Return the (x, y) coordinate for the center point of the cell that contains the specified text.  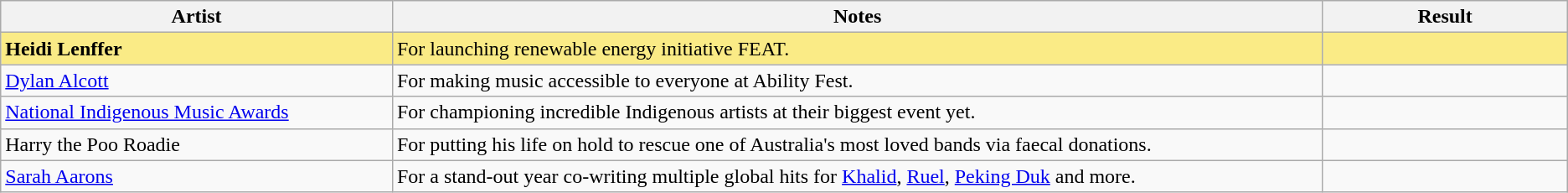
Artist (197, 17)
Sarah Aarons (197, 176)
Result (1445, 17)
Heidi Lenffer (197, 49)
For launching renewable energy initiative FEAT. (858, 49)
For making music accessible to everyone at Ability Fest. (858, 81)
For championing incredible Indigenous artists at their biggest event yet. (858, 112)
Dylan Alcott (197, 81)
For putting his life on hold to rescue one of Australia's most loved bands via faecal donations. (858, 144)
For a stand-out year co-writing multiple global hits for Khalid, Ruel, Peking Duk and more. (858, 176)
National Indigenous Music Awards (197, 112)
Notes (858, 17)
Harry the Poo Roadie (197, 144)
